From the cell containing the given text, extract its center point as (X, Y) coordinate. 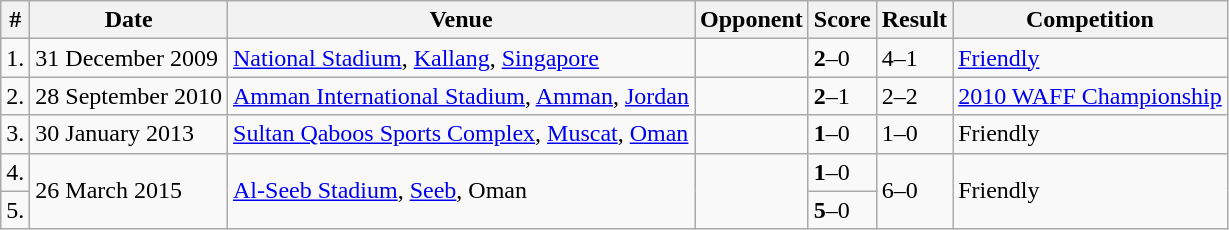
4. (16, 172)
Al-Seeb Stadium, Seeb, Oman (462, 191)
3. (16, 134)
National Stadium, Kallang, Singapore (462, 58)
30 January 2013 (129, 134)
5. (16, 210)
Result (914, 20)
6–0 (914, 191)
# (16, 20)
31 December 2009 (129, 58)
Date (129, 20)
4–1 (914, 58)
26 March 2015 (129, 191)
2–0 (842, 58)
Score (842, 20)
Opponent (751, 20)
Competition (1090, 20)
2010 WAFF Championship (1090, 96)
2–2 (914, 96)
28 September 2010 (129, 96)
2–1 (842, 96)
Sultan Qaboos Sports Complex, Muscat, Oman (462, 134)
Amman International Stadium, Amman, Jordan (462, 96)
5–0 (842, 210)
Venue (462, 20)
2. (16, 96)
1. (16, 58)
